Extract the [x, y] coordinate from the center of the cell holding the provided text.  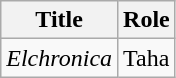
Role [147, 20]
Taha [147, 58]
Title [60, 20]
Elchronica [60, 58]
